Provide the [x, y] coordinate of the cell's center where the given text is located.  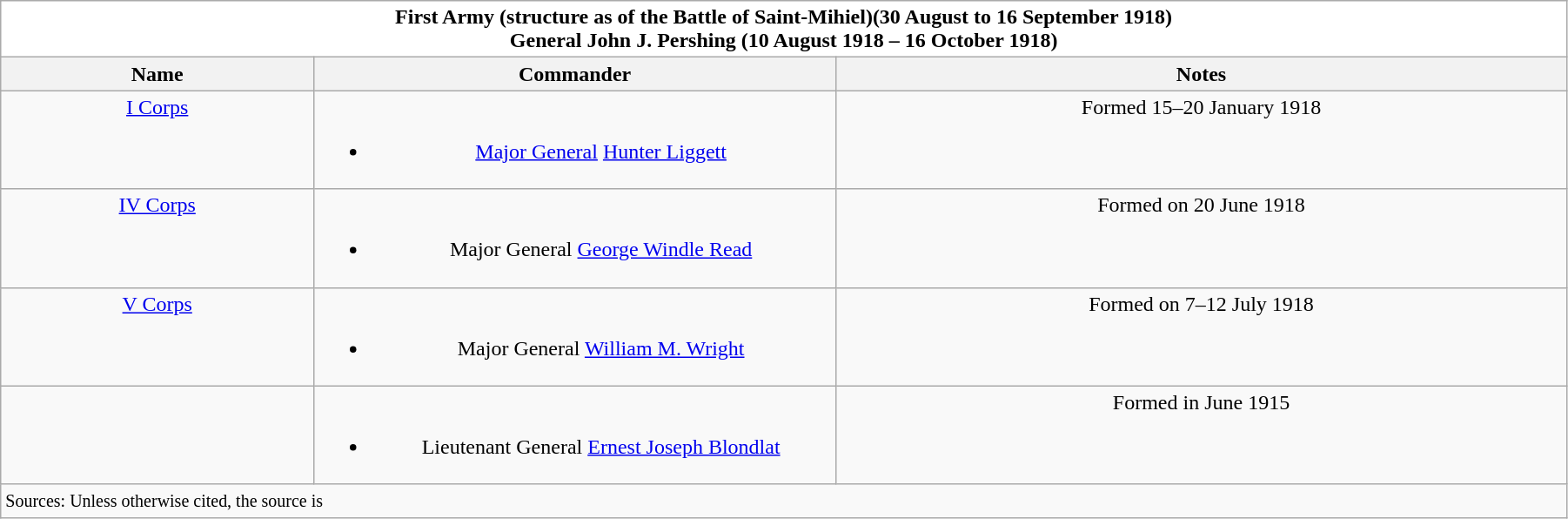
Major General Hunter Liggett [575, 139]
Lieutenant General Ernest Joseph Blondlat [575, 435]
Formed 15–20 January 1918 [1202, 139]
Sources: Unless otherwise cited, the source is [784, 501]
V Corps [157, 336]
Major General George Windle Read [575, 239]
I Corps [157, 139]
Commander [575, 74]
Formed on 20 June 1918 [1202, 239]
Formed on 7–12 July 1918 [1202, 336]
Formed in June 1915 [1202, 435]
First Army (structure as of the Battle of Saint-Mihiel)(30 August to 16 September 1918)General John J. Pershing (10 August 1918 – 16 October 1918) [784, 30]
Notes [1202, 74]
Major General William M. Wright [575, 336]
IV Corps [157, 239]
Name [157, 74]
